Determine the (X, Y) coordinate at the center of the cell enclosing the given text.  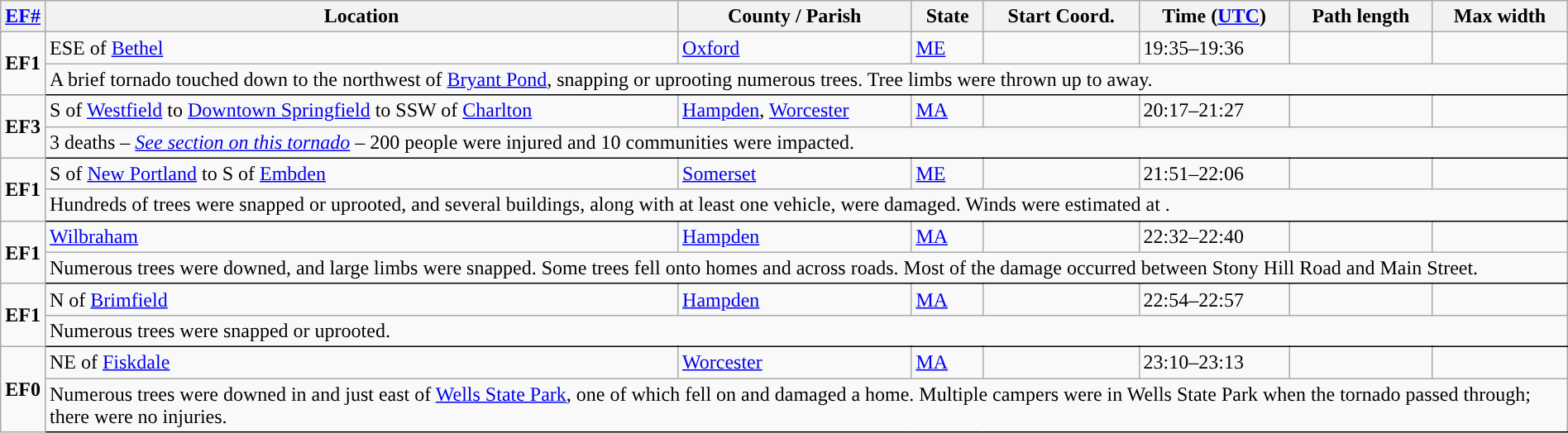
23:10–23:13 (1214, 362)
22:32–22:40 (1214, 236)
22:54–22:57 (1214, 299)
Path length (1360, 17)
ESE of Bethel (361, 48)
Max width (1500, 17)
21:51–22:06 (1214, 174)
3 deaths – See section on this tornado – 200 people were injured and 10 communities were impacted. (806, 142)
19:35–19:36 (1214, 48)
A brief tornado touched down to the northwest of Bryant Pond, snapping or uprooting numerous trees. Tree limbs were thrown up to away. (806, 79)
Start Coord. (1061, 17)
20:17–21:27 (1214, 111)
Time (UTC) (1214, 17)
Hampden, Worcester (795, 111)
Numerous trees were snapped or uprooted. (806, 331)
NE of Fiskdale (361, 362)
N of Brimfield (361, 299)
EF3 (23, 126)
S of Westfield to Downtown Springfield to SSW of Charlton (361, 111)
Worcester (795, 362)
Somerset (795, 174)
Oxford (795, 48)
Wilbraham (361, 236)
Location (361, 17)
State (948, 17)
EF0 (23, 388)
S of New Portland to S of Embden (361, 174)
EF# (23, 17)
Hundreds of trees were snapped or uprooted, and several buildings, along with at least one vehicle, were damaged. Winds were estimated at . (806, 205)
County / Parish (795, 17)
